For the text-containing cell, return its midpoint in (X, Y) coordinate format. 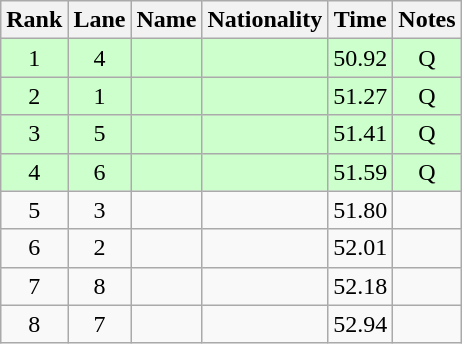
51.41 (360, 134)
50.92 (360, 58)
51.59 (360, 172)
51.80 (360, 210)
52.18 (360, 286)
Rank (34, 20)
Lane (100, 20)
Nationality (265, 20)
Notes (427, 20)
Name (166, 20)
52.01 (360, 248)
51.27 (360, 96)
52.94 (360, 324)
Time (360, 20)
